Find where the given text appears and provide that cell's center as (X, Y) coordinate. 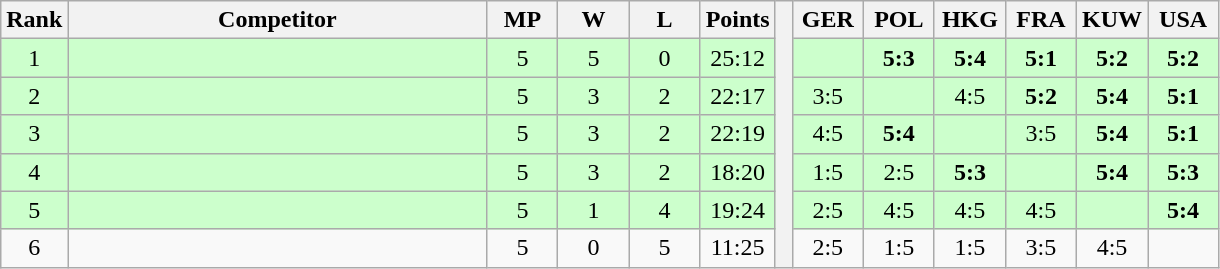
Rank (34, 20)
25:12 (738, 58)
19:24 (738, 210)
MP (522, 20)
Competitor (278, 20)
Points (738, 20)
11:25 (738, 248)
USA (1184, 20)
L (664, 20)
KUW (1112, 20)
POL (898, 20)
HKG (970, 20)
22:17 (738, 96)
22:19 (738, 134)
6 (34, 248)
GER (828, 20)
FRA (1040, 20)
18:20 (738, 172)
W (594, 20)
